Search for the cell housing the specified text and yield its [x, y] center coordinate. 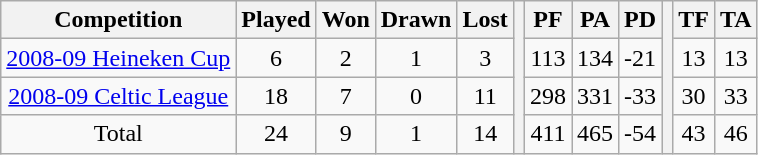
6 [276, 58]
134 [596, 58]
298 [548, 96]
PA [596, 20]
2 [346, 58]
331 [596, 96]
9 [346, 134]
113 [548, 58]
0 [416, 96]
Drawn [416, 20]
Won [346, 20]
7 [346, 96]
-54 [640, 134]
30 [694, 96]
24 [276, 134]
Lost [485, 20]
33 [736, 96]
Played [276, 20]
43 [694, 134]
2008-09 Heineken Cup [118, 58]
465 [596, 134]
TA [736, 20]
PD [640, 20]
11 [485, 96]
-21 [640, 58]
46 [736, 134]
18 [276, 96]
2008-09 Celtic League [118, 96]
Competition [118, 20]
Total [118, 134]
TF [694, 20]
3 [485, 58]
PF [548, 20]
14 [485, 134]
411 [548, 134]
-33 [640, 96]
